Locate the cell with the specified text and output its [X, Y] center coordinate. 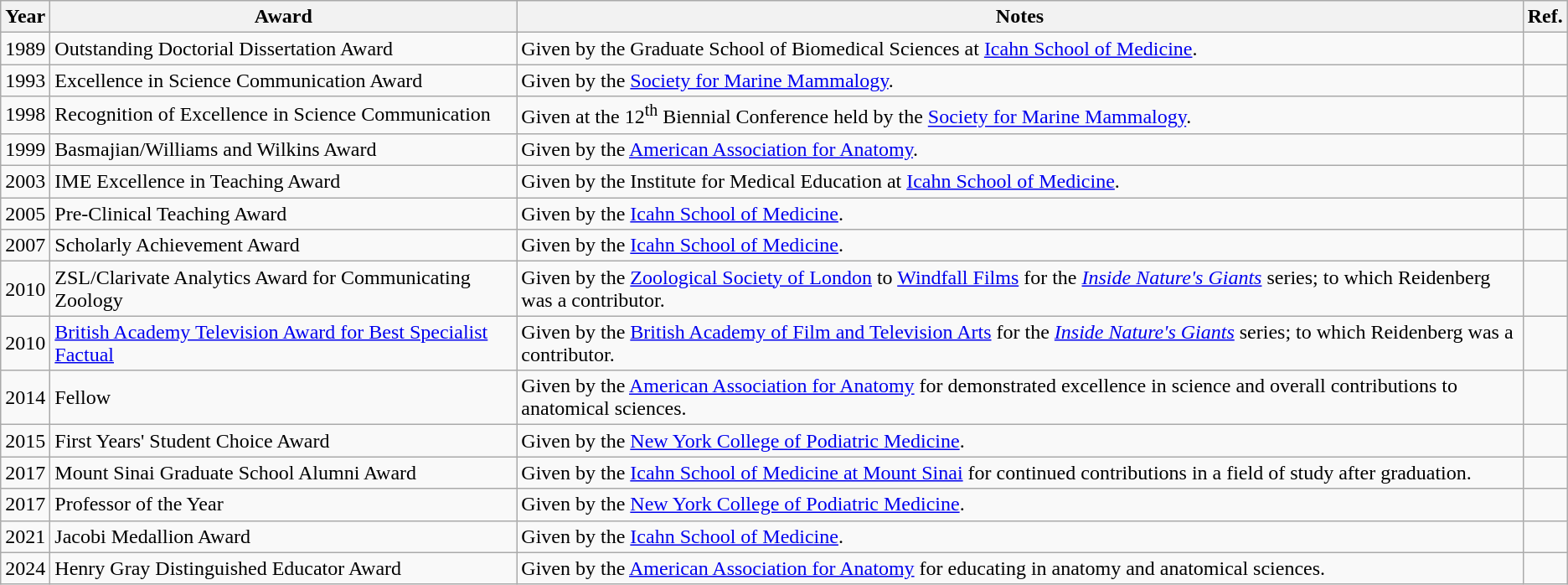
Year [25, 17]
First Years' Student Choice Award [283, 441]
Henry Gray Distinguished Educator Award [283, 568]
2005 [25, 214]
Award [283, 17]
Given by the Icahn School of Medicine at Mount Sinai for continued contributions in a field of study after graduation. [1020, 473]
1993 [25, 80]
Scholarly Achievement Award [283, 246]
1999 [25, 149]
Given by the American Association for Anatomy. [1020, 149]
Given by the British Academy of Film and Television Arts for the Inside Nature's Giants series; to which Reidenberg was a contributor. [1020, 344]
Given by the Society for Marine Mammalogy. [1020, 80]
Ref. [1545, 17]
Professor of the Year [283, 505]
2024 [25, 568]
Basmajian/Williams and Wilkins Award [283, 149]
2014 [25, 397]
2007 [25, 246]
Pre-Clinical Teaching Award [283, 214]
ZSL/Clarivate Analytics Award for Communicating Zoology [283, 288]
Notes [1020, 17]
Given by the Zoological Society of London to Windfall Films for the Inside Nature's Giants series; to which Reidenberg was a contributor. [1020, 288]
IME Excellence in Teaching Award [283, 182]
British Academy Television Award for Best Specialist Factual [283, 344]
Outstanding Doctorial Dissertation Award [283, 49]
1989 [25, 49]
2021 [25, 536]
Given by the American Association for Anatomy for educating in anatomy and anatomical sciences. [1020, 568]
Recognition of Excellence in Science Communication [283, 116]
Excellence in Science Communication Award [283, 80]
2003 [25, 182]
Mount Sinai Graduate School Alumni Award [283, 473]
Given by the American Association for Anatomy for demonstrated excellence in science and overall contributions to anatomical sciences. [1020, 397]
Given by the Graduate School of Biomedical Sciences at Icahn School of Medicine. [1020, 49]
Given at the 12th Biennial Conference held by the Society for Marine Mammalogy. [1020, 116]
Fellow [283, 397]
2015 [25, 441]
Jacobi Medallion Award [283, 536]
Given by the Institute for Medical Education at Icahn School of Medicine. [1020, 182]
1998 [25, 116]
